Pinpoint the cell where the given text exists, returning its (x, y) midpoint coordinate. 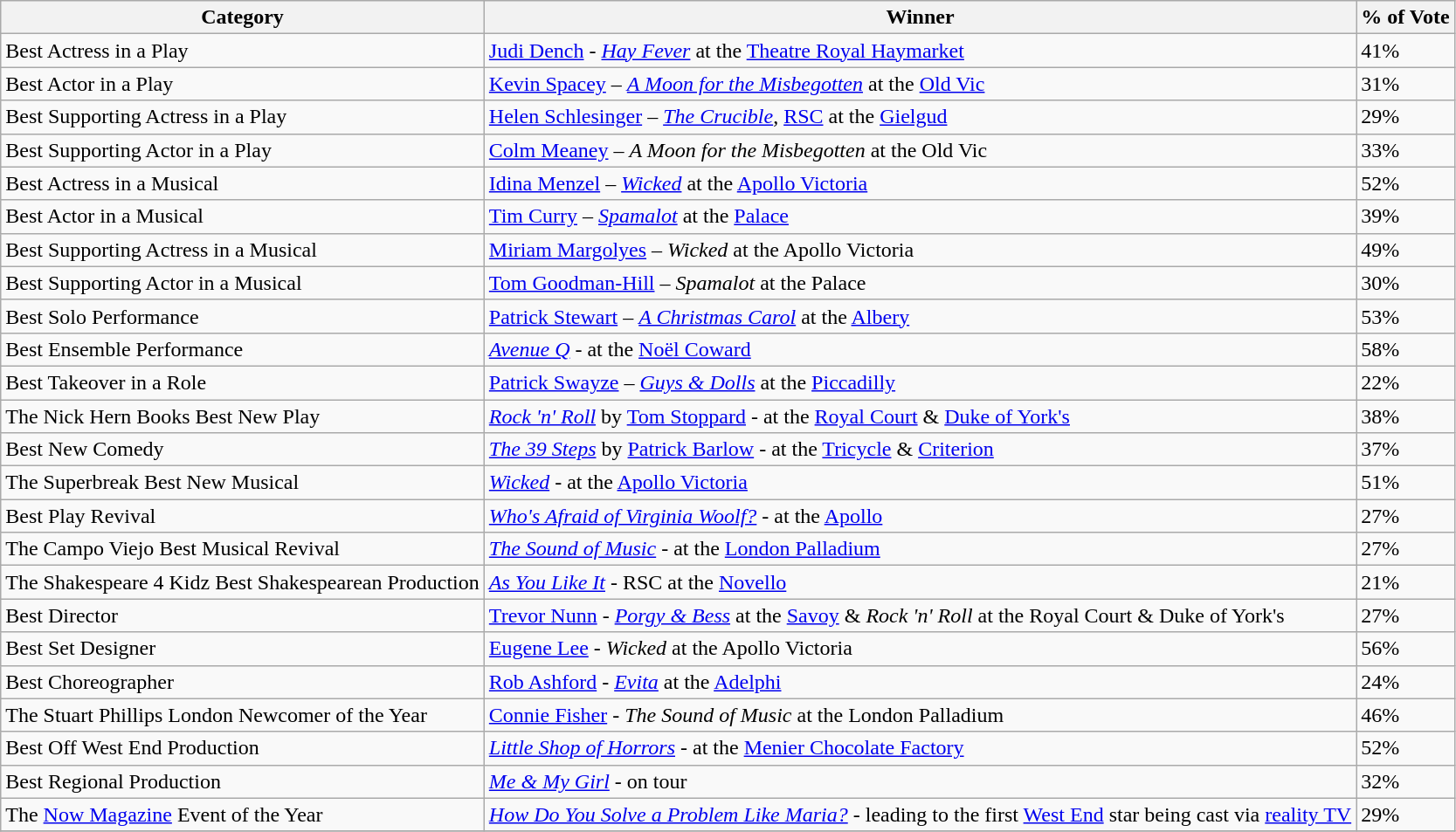
53% (1405, 316)
The Superbreak Best New Musical (243, 483)
Best Ensemble Performance (243, 349)
Best Director (243, 615)
37% (1405, 450)
Avenue Q - at the Noël Coward (920, 349)
The 39 Steps by Patrick Barlow - at the Tricycle & Criterion (920, 450)
39% (1405, 217)
31% (1405, 84)
Best Actor in a Musical (243, 217)
Kevin Spacey – A Moon for the Misbegotten at the Old Vic (920, 84)
The Now Magazine Event of the Year (243, 815)
Helen Schlesinger – The Crucible, RSC at the Gielgud (920, 117)
Rob Ashford - Evita at the Adelphi (920, 682)
Who's Afraid of Virginia Woolf? - at the Apollo (920, 516)
Best Choreographer (243, 682)
Best New Comedy (243, 450)
Best Play Revival (243, 516)
32% (1405, 781)
Idina Menzel – Wicked at the Apollo Victoria (920, 183)
58% (1405, 349)
Best Set Designer (243, 649)
Connie Fisher - The Sound of Music at the London Palladium (920, 715)
Best Actress in a Musical (243, 183)
Miriam Margolyes – Wicked at the Apollo Victoria (920, 250)
Best Regional Production (243, 781)
Trevor Nunn - Porgy & Bess at the Savoy & Rock 'n' Roll at the Royal Court & Duke of York's (920, 615)
As You Like It - RSC at the Novello (920, 582)
Best Supporting Actor in a Play (243, 150)
56% (1405, 649)
38% (1405, 416)
The Stuart Phillips London Newcomer of the Year (243, 715)
Judi Dench - Hay Fever at the Theatre Royal Haymarket (920, 51)
Winner (920, 17)
30% (1405, 283)
Best Supporting Actress in a Play (243, 117)
Little Shop of Horrors - at the Menier Chocolate Factory (920, 748)
Best Solo Performance (243, 316)
Colm Meaney – A Moon for the Misbegotten at the Old Vic (920, 150)
51% (1405, 483)
21% (1405, 582)
Category (243, 17)
% of Vote (1405, 17)
Best Actor in a Play (243, 84)
41% (1405, 51)
The Sound of Music - at the London Palladium (920, 549)
The Campo Viejo Best Musical Revival (243, 549)
22% (1405, 382)
Tim Curry – Spamalot at the Palace (920, 217)
Patrick Swayze – Guys & Dolls at the Piccadilly (920, 382)
Best Supporting Actor in a Musical (243, 283)
Me & My Girl - on tour (920, 781)
24% (1405, 682)
Best Supporting Actress in a Musical (243, 250)
46% (1405, 715)
Best Takeover in a Role (243, 382)
Best Actress in a Play (243, 51)
Eugene Lee - Wicked at the Apollo Victoria (920, 649)
49% (1405, 250)
33% (1405, 150)
The Nick Hern Books Best New Play (243, 416)
How Do You Solve a Problem Like Maria? - leading to the first West End star being cast via reality TV (920, 815)
The Shakespeare 4 Kidz Best Shakespearean Production (243, 582)
Rock 'n' Roll by Tom Stoppard - at the Royal Court & Duke of York's (920, 416)
Tom Goodman-Hill – Spamalot at the Palace (920, 283)
Patrick Stewart – A Christmas Carol at the Albery (920, 316)
Best Off West End Production (243, 748)
Wicked - at the Apollo Victoria (920, 483)
